Return [x, y] of the center of cell containing provided text 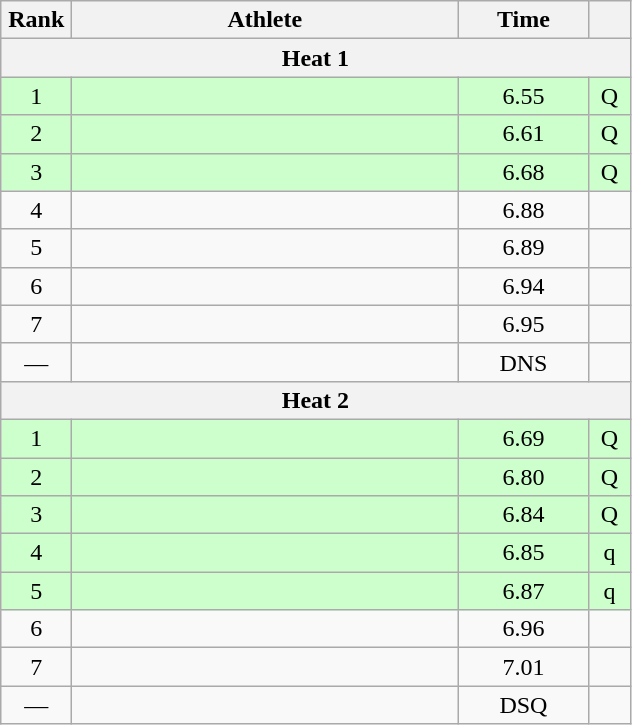
6.88 [524, 210]
6.87 [524, 591]
6.89 [524, 248]
6.80 [524, 477]
6.61 [524, 134]
6.95 [524, 324]
DSQ [524, 705]
6.68 [524, 172]
Rank [36, 20]
6.84 [524, 515]
Heat 2 [316, 400]
6.94 [524, 286]
Time [524, 20]
Heat 1 [316, 58]
6.85 [524, 553]
7.01 [524, 667]
6.96 [524, 629]
DNS [524, 362]
6.69 [524, 438]
Athlete [265, 20]
6.55 [524, 96]
